Return the (x, y) coordinate for the center point of the cell that contains the specified text.  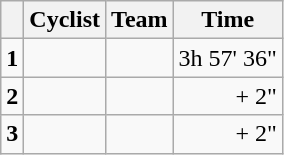
3 (12, 134)
Team (140, 20)
Cyclist (65, 20)
Time (228, 20)
3h 57' 36" (228, 58)
2 (12, 96)
1 (12, 58)
